Pinpoint the cell where the given text exists, returning its (X, Y) midpoint coordinate. 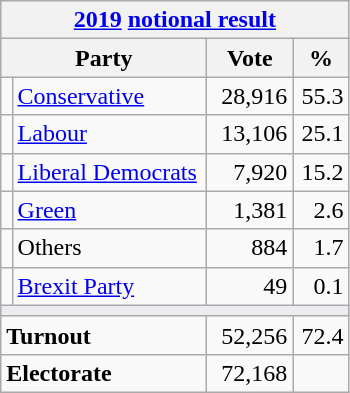
Green (110, 210)
1.7 (321, 248)
49 (250, 286)
2.6 (321, 210)
0.1 (321, 286)
1,381 (250, 210)
55.3 (321, 96)
Labour (110, 134)
15.2 (321, 172)
Conservative (110, 96)
25.1 (321, 134)
Others (110, 248)
Liberal Democrats (110, 172)
2019 notional result (175, 20)
13,106 (250, 134)
52,256 (250, 335)
Electorate (104, 373)
Brexit Party (110, 286)
Vote (250, 58)
% (321, 58)
7,920 (250, 172)
72.4 (321, 335)
72,168 (250, 373)
Turnout (104, 335)
Party (104, 58)
28,916 (250, 96)
884 (250, 248)
